Scan for the cell matching the given text and deliver its [X, Y] coordinate at center. 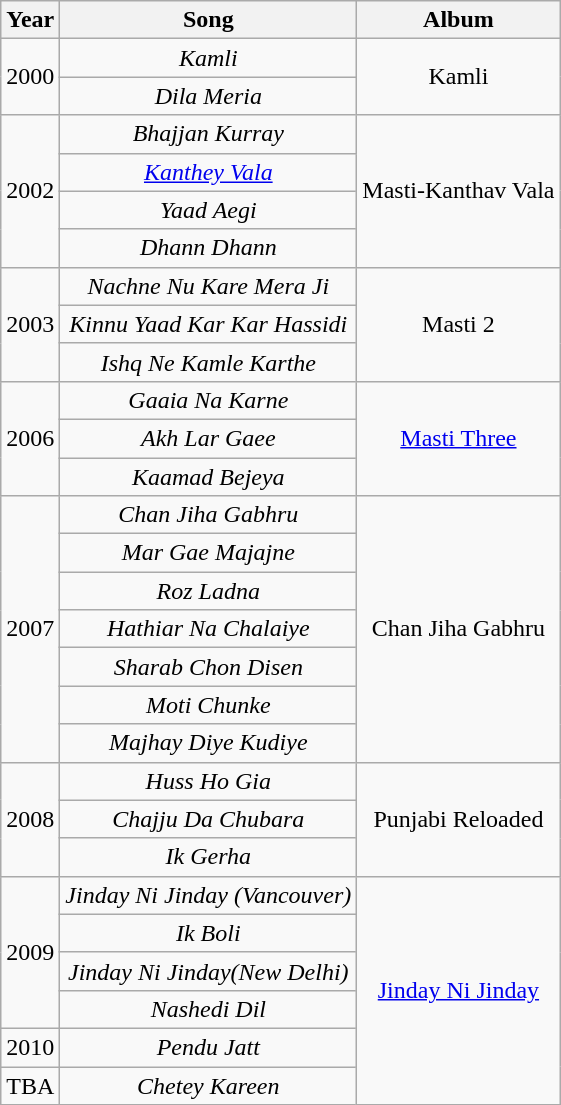
2002 [30, 191]
2003 [30, 324]
Pendu Jatt [208, 1047]
Jinday Ni Jinday [458, 990]
Ik Boli [208, 933]
Punjabi Reloaded [458, 819]
Akh Lar Gaee [208, 438]
Kaamad Bejeya [208, 477]
Song [208, 20]
2000 [30, 77]
Year [30, 20]
TBA [30, 1085]
Hathiar Na Chalaiye [208, 629]
Gaaia Na Karne [208, 400]
2010 [30, 1047]
2008 [30, 819]
Masti Three [458, 438]
Moti Chunke [208, 705]
Masti-Kanthav Vala [458, 191]
Masti 2 [458, 324]
Ishq Ne Kamle Karthe [208, 362]
2007 [30, 629]
Jinday Ni Jinday (Vancouver) [208, 895]
Huss Ho Gia [208, 781]
Yaad Aegi [208, 210]
Roz Ladna [208, 591]
Nashedi Dil [208, 1009]
Jinday Ni Jinday(New Delhi) [208, 971]
Chajju Da Chubara [208, 819]
Dila Meria [208, 96]
Kanthey Vala [208, 172]
Bhajjan Kurray [208, 134]
Majhay Diye Kudiye [208, 743]
Mar Gae Majajne [208, 553]
Nachne Nu Kare Mera Ji [208, 286]
Chetey Kareen [208, 1085]
Ik Gerha [208, 857]
Kinnu Yaad Kar Kar Hassidi [208, 324]
2009 [30, 952]
Album [458, 20]
Sharab Chon Disen [208, 667]
2006 [30, 438]
Dhann Dhann [208, 248]
